Search for the cell housing the specified text and yield its [X, Y] center coordinate. 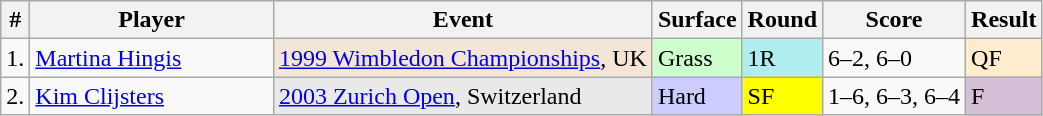
1R [782, 58]
# [16, 20]
6–2, 6–0 [894, 58]
2. [16, 96]
Player [152, 20]
1999 Wimbledon Championships, UK [462, 58]
SF [782, 96]
1. [16, 58]
Grass [697, 58]
QF [1004, 58]
Result [1004, 20]
2003 Zurich Open, Switzerland [462, 96]
Martina Hingis [152, 58]
Event [462, 20]
Score [894, 20]
F [1004, 96]
Surface [697, 20]
Hard [697, 96]
Round [782, 20]
1–6, 6–3, 6–4 [894, 96]
Kim Clijsters [152, 96]
